Locate the cell with the specified text and output its [X, Y] center coordinate. 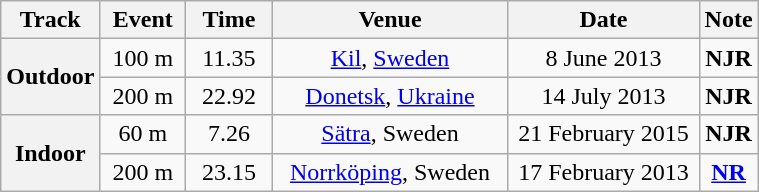
NR [728, 172]
17 February 2013 [604, 172]
22.92 [229, 96]
Donetsk, Ukraine [390, 96]
100 m [143, 58]
Kil, Sweden [390, 58]
Event [143, 20]
Time [229, 20]
8 June 2013 [604, 58]
14 July 2013 [604, 96]
Track [50, 20]
60 m [143, 134]
21 February 2015 [604, 134]
Indoor [50, 153]
Sätra, Sweden [390, 134]
23.15 [229, 172]
11.35 [229, 58]
Outdoor [50, 77]
7.26 [229, 134]
Date [604, 20]
Venue [390, 20]
Norrköping, Sweden [390, 172]
Note [728, 20]
